Detect which cell encompasses the target text, then output its [x, y] center coordinate. 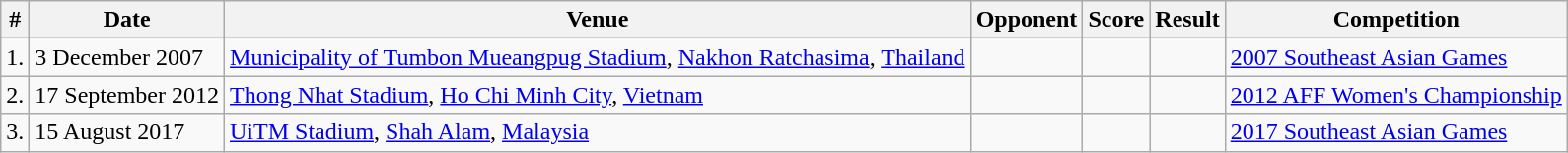
Date [127, 20]
1. [16, 57]
Score [1116, 20]
17 September 2012 [127, 95]
3 December 2007 [127, 57]
2017 Southeast Asian Games [1396, 132]
2007 Southeast Asian Games [1396, 57]
Thong Nhat Stadium, Ho Chi Minh City, Vietnam [598, 95]
UiTM Stadium, Shah Alam, Malaysia [598, 132]
15 August 2017 [127, 132]
2012 AFF Women's Championship [1396, 95]
Venue [598, 20]
2. [16, 95]
Municipality of Tumbon Mueangpug Stadium, Nakhon Ratchasima, Thailand [598, 57]
Opponent [1027, 20]
# [16, 20]
Result [1187, 20]
3. [16, 132]
Competition [1396, 20]
